Provide the (x, y) coordinate of the cell's center where the given text is located.  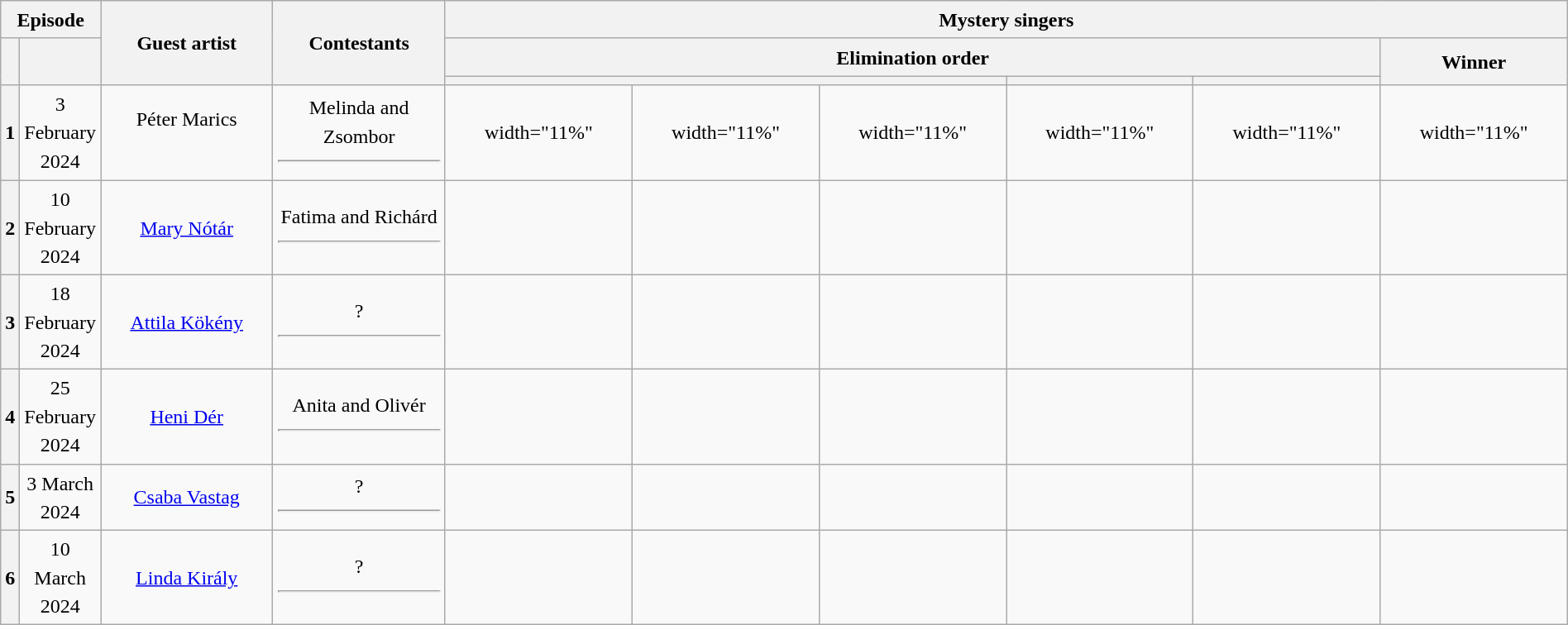
Csaba Vastag (187, 497)
3 (10, 322)
Contestants (359, 43)
Mystery singers (1006, 20)
Heni Dér (187, 417)
3 February 2024 (60, 132)
10 March 2024 (60, 577)
3 March 2024 (60, 497)
Linda Király (187, 577)
18 February 2024 (60, 322)
10 February 2024 (60, 228)
Melinda and Zsombor (359, 132)
Episode (51, 20)
25 February 2024 (60, 417)
5 (10, 497)
Anita and Olivér (359, 417)
Elimination order (913, 57)
Péter Marics (187, 132)
Mary Nótár (187, 228)
4 (10, 417)
Attila Kökény (187, 322)
Fatima and Richárd (359, 228)
6 (10, 577)
1 (10, 132)
2 (10, 228)
Winner (1474, 61)
Guest artist (187, 43)
